Output the (X, Y) coordinate of the center of the cell containing the given text.  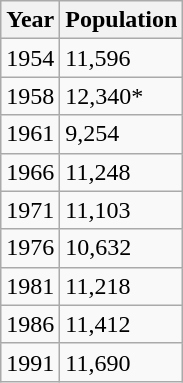
1991 (30, 362)
10,632 (122, 248)
Population (122, 20)
1954 (30, 58)
11,412 (122, 324)
11,248 (122, 172)
11,218 (122, 286)
1971 (30, 210)
1958 (30, 96)
1981 (30, 286)
9,254 (122, 134)
11,103 (122, 210)
1961 (30, 134)
11,596 (122, 58)
11,690 (122, 362)
1966 (30, 172)
1976 (30, 248)
12,340* (122, 96)
Year (30, 20)
1986 (30, 324)
